Capture the cell that displays the provided text and extract its (X, Y) central coordinate. 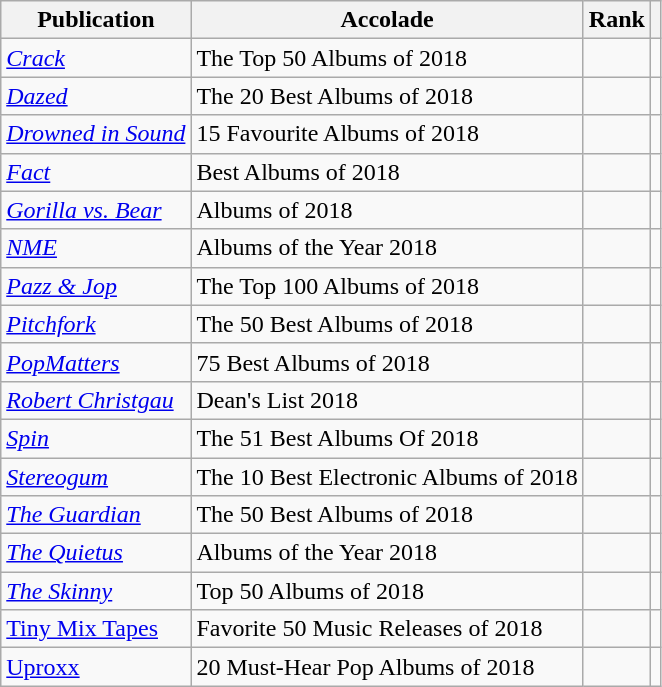
The Top 100 Albums of 2018 (387, 286)
The 20 Best Albums of 2018 (387, 96)
Tiny Mix Tapes (96, 629)
Stereogum (96, 477)
15 Favourite Albums of 2018 (387, 134)
The Guardian (96, 515)
Dean's List 2018 (387, 400)
Rank (616, 20)
NME (96, 248)
The Skinny (96, 591)
Albums of 2018 (387, 210)
Fact (96, 172)
Favorite 50 Music Releases of 2018 (387, 629)
Spin (96, 438)
Top 50 Albums of 2018 (387, 591)
Crack (96, 58)
The 51 Best Albums Of 2018 (387, 438)
Pazz & Jop (96, 286)
The Top 50 Albums of 2018 (387, 58)
Gorilla vs. Bear (96, 210)
Uproxx (96, 667)
Publication (96, 20)
Pitchfork (96, 324)
Accolade (387, 20)
20 Must-Hear Pop Albums of 2018 (387, 667)
Drowned in Sound (96, 134)
The Quietus (96, 553)
PopMatters (96, 362)
The 10 Best Electronic Albums of 2018 (387, 477)
Dazed (96, 96)
Robert Christgau (96, 400)
75 Best Albums of 2018 (387, 362)
Best Albums of 2018 (387, 172)
